Search for the cell housing the specified text and yield its (X, Y) center coordinate. 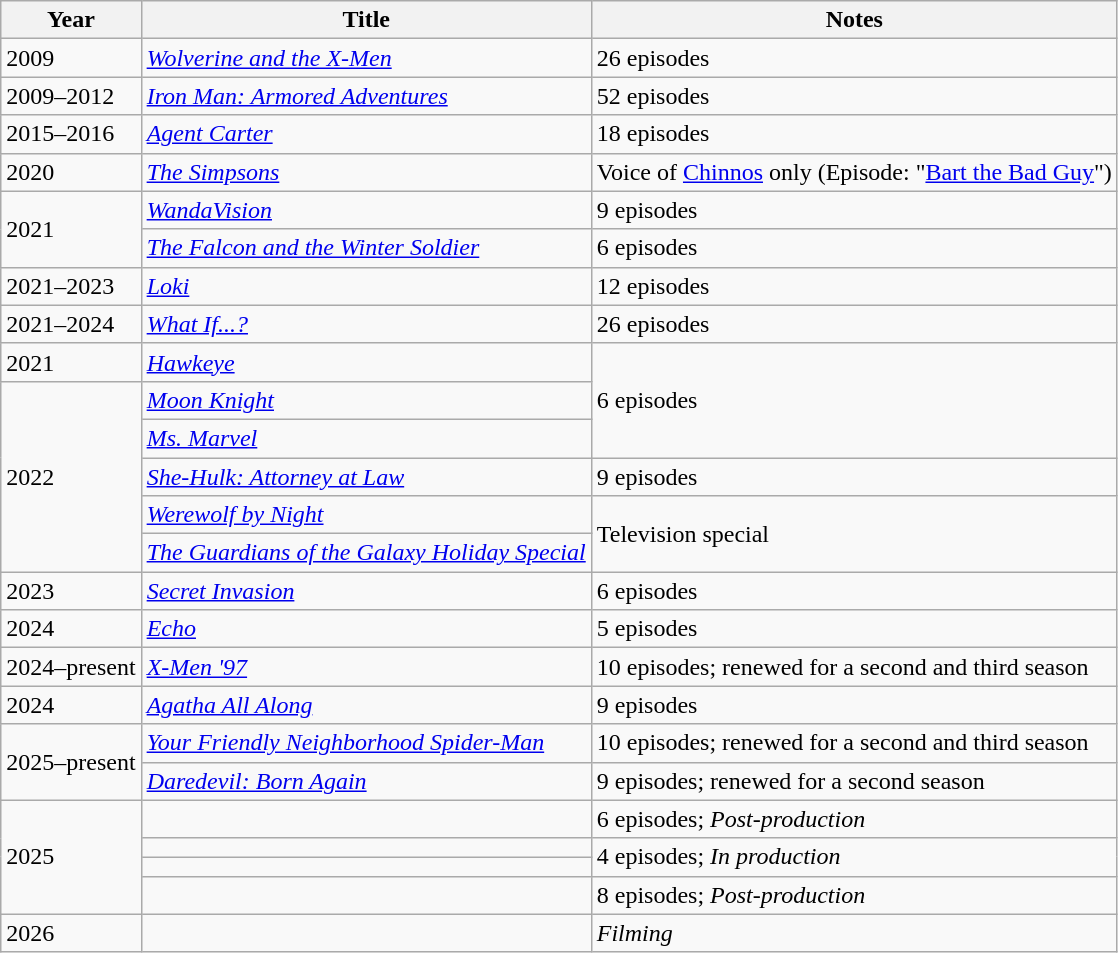
6 episodes; Post-production (854, 819)
X-Men '97 (366, 667)
Title (366, 20)
WandaVision (366, 210)
Wolverine and the X-Men (366, 58)
2024–present (71, 667)
5 episodes (854, 629)
2025 (71, 857)
Your Friendly Neighborhood Spider-Man (366, 743)
Echo (366, 629)
4 episodes; In production (854, 857)
2021–2023 (71, 286)
What If...? (366, 324)
Loki (366, 286)
Iron Man: Armored Adventures (366, 96)
2021–2024 (71, 324)
Agent Carter (366, 134)
Filming (854, 933)
Secret Invasion (366, 591)
2022 (71, 476)
9 episodes; renewed for a second season (854, 781)
The Simpsons (366, 172)
18 episodes (854, 134)
52 episodes (854, 96)
She-Hulk: Attorney at Law (366, 477)
2015–2016 (71, 134)
Daredevil: Born Again (366, 781)
Ms. Marvel (366, 438)
2009 (71, 58)
Year (71, 20)
Werewolf by Night (366, 515)
Voice of Chinnos only (Episode: "Bart the Bad Guy") (854, 172)
Notes (854, 20)
Moon Knight (366, 400)
8 episodes; Post-production (854, 895)
2020 (71, 172)
The Guardians of the Galaxy Holiday Special (366, 553)
2023 (71, 591)
Agatha All Along (366, 705)
Television special (854, 534)
2026 (71, 933)
The Falcon and the Winter Soldier (366, 248)
2009–2012 (71, 96)
Hawkeye (366, 362)
2025–present (71, 762)
12 episodes (854, 286)
